Output the (x, y) coordinate of the center of the cell containing the given text.  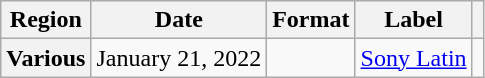
Various (46, 58)
Date (179, 20)
Region (46, 20)
Sony Latin (414, 58)
January 21, 2022 (179, 58)
Format (311, 20)
Label (414, 20)
